Find where the given text appears and provide that cell's center as (X, Y) coordinate. 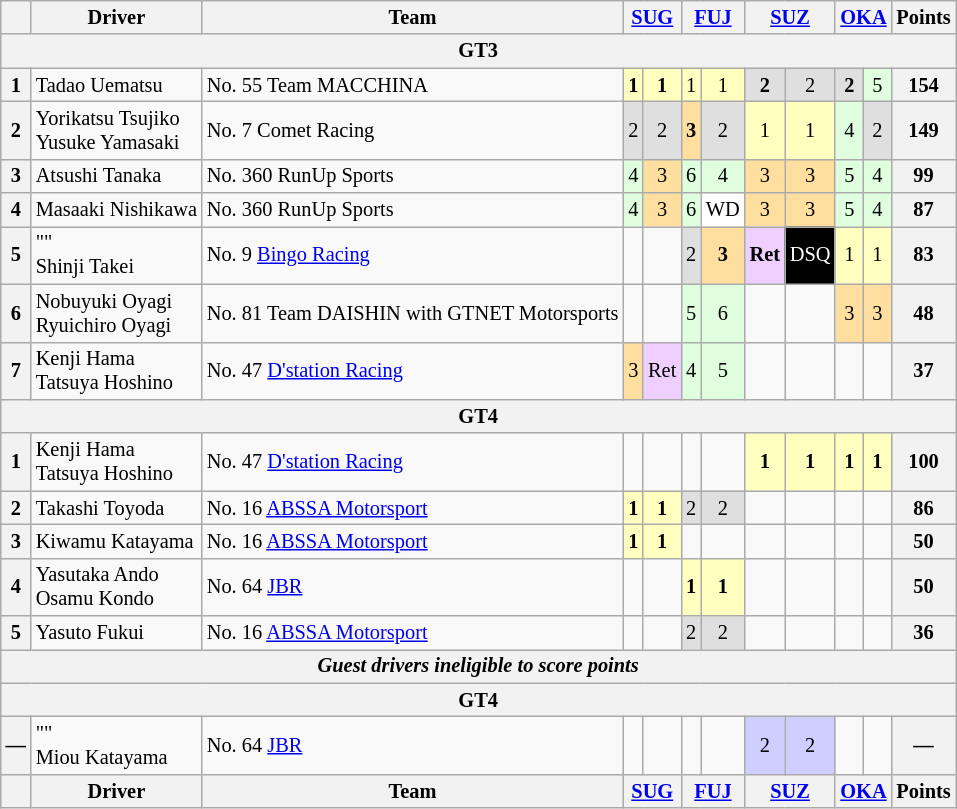
99 (923, 176)
Tadao Uematsu (116, 85)
7 (16, 371)
GT3 (478, 51)
DSQ (810, 255)
Yorikatsu Tsujiko Yusuke Yamasaki (116, 130)
No. 7 Comet Racing (413, 130)
Kiwamu Katayama (116, 541)
37 (923, 371)
No. 81 Team DAISHIN with GTNET Motorsports (413, 313)
No. 9 Bingo Racing (413, 255)
No. 55 Team MACCHINA (413, 85)
83 (923, 255)
87 (923, 210)
Nobuyuki Oyagi Ryuichiro Oyagi (116, 313)
154 (923, 85)
"" Miou Katayama (116, 745)
"" Shinji Takei (116, 255)
48 (923, 313)
86 (923, 508)
WD (723, 210)
36 (923, 633)
Atsushi Tanaka (116, 176)
Takashi Toyoda (116, 508)
Yasutaka Ando Osamu Kondo (116, 587)
Guest drivers ineligible to score points (478, 666)
Yasuto Fukui (116, 633)
100 (923, 462)
149 (923, 130)
Masaaki Nishikawa (116, 210)
